Scan for the cell matching the given text and deliver its (x, y) coordinate at center. 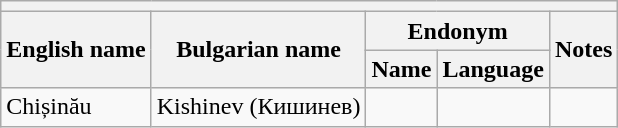
Notes (583, 50)
Kishinev (Кишинев) (258, 107)
English name (76, 50)
Endonym (458, 31)
Chișinău (76, 107)
Name (402, 69)
Bulgarian name (258, 50)
Language (493, 69)
